For the text-containing cell, return its midpoint in [X, Y] coordinate format. 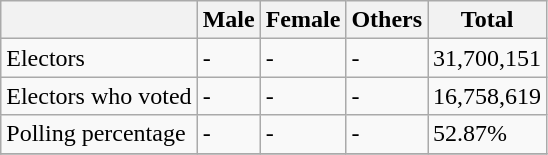
Electors who voted [99, 96]
52.87% [488, 134]
Male [228, 20]
Others [387, 20]
16,758,619 [488, 96]
31,700,151 [488, 58]
Polling percentage [99, 134]
Total [488, 20]
Electors [99, 58]
Female [303, 20]
